Scan for the cell matching the given text and deliver its (x, y) coordinate at center. 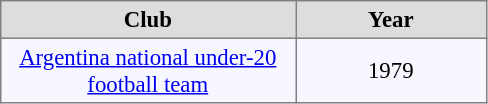
Argentina national under-20 football team (148, 70)
Year (391, 20)
1979 (391, 70)
Club (148, 20)
